Detect which cell encompasses the target text, then output its (X, Y) center coordinate. 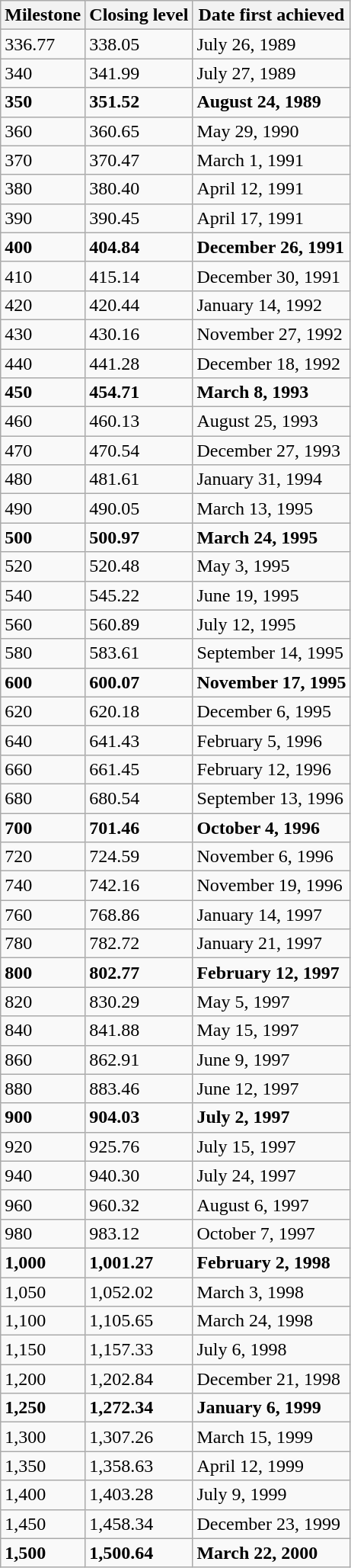
1,500 (43, 1553)
680.54 (139, 798)
545.22 (139, 595)
June 9, 1997 (271, 1060)
Date first achieved (271, 15)
October 7, 1997 (271, 1233)
November 27, 1992 (271, 334)
February 5, 1996 (271, 740)
March 15, 1999 (271, 1437)
780 (43, 944)
August 6, 1997 (271, 1204)
768.86 (139, 915)
430.16 (139, 334)
July 15, 1997 (271, 1146)
1,307.26 (139, 1437)
1,400 (43, 1495)
338.05 (139, 44)
May 15, 1997 (271, 1031)
July 27, 1989 (271, 73)
724.59 (139, 857)
454.71 (139, 393)
March 24, 1995 (271, 537)
1,450 (43, 1524)
December 30, 1991 (271, 276)
460.13 (139, 422)
430 (43, 334)
500.97 (139, 537)
November 19, 1996 (271, 886)
600.07 (139, 682)
700 (43, 827)
April 12, 1991 (271, 189)
Closing level (139, 15)
904.03 (139, 1117)
May 3, 1995 (271, 566)
1,105.65 (139, 1321)
620 (43, 711)
June 12, 1997 (271, 1089)
420 (43, 305)
960 (43, 1204)
883.46 (139, 1089)
470 (43, 451)
1,050 (43, 1292)
490.05 (139, 508)
1,272.34 (139, 1408)
1,000 (43, 1262)
January 21, 1997 (271, 944)
560 (43, 624)
December 27, 1993 (271, 451)
661.45 (139, 769)
March 8, 1993 (271, 393)
920 (43, 1146)
960.32 (139, 1204)
782.72 (139, 944)
February 12, 1997 (271, 973)
March 24, 1998 (271, 1321)
1,202.84 (139, 1379)
480 (43, 479)
370.47 (139, 160)
520.48 (139, 566)
1,358.63 (139, 1466)
January 31, 1994 (271, 479)
440 (43, 364)
April 17, 1991 (271, 218)
820 (43, 1002)
March 22, 2000 (271, 1553)
800 (43, 973)
November 6, 1996 (271, 857)
660 (43, 769)
1,300 (43, 1437)
540 (43, 595)
Milestone (43, 15)
1,350 (43, 1466)
380.40 (139, 189)
August 25, 1993 (271, 422)
720 (43, 857)
July 12, 1995 (271, 624)
580 (43, 653)
July 26, 1989 (271, 44)
December 26, 1991 (271, 247)
April 12, 1999 (271, 1466)
940.30 (139, 1175)
360.65 (139, 131)
641.43 (139, 740)
925.76 (139, 1146)
June 19, 1995 (271, 595)
742.16 (139, 886)
490 (43, 508)
983.12 (139, 1233)
September 13, 1996 (271, 798)
January 14, 1992 (271, 305)
860 (43, 1060)
740 (43, 886)
583.61 (139, 653)
880 (43, 1089)
350 (43, 102)
December 23, 1999 (271, 1524)
900 (43, 1117)
December 18, 1992 (271, 364)
340 (43, 73)
840 (43, 1031)
1,001.27 (139, 1262)
360 (43, 131)
460 (43, 422)
July 6, 1998 (271, 1350)
May 29, 1990 (271, 131)
940 (43, 1175)
370 (43, 160)
351.52 (139, 102)
450 (43, 393)
500 (43, 537)
March 1, 1991 (271, 160)
January 6, 1999 (271, 1408)
640 (43, 740)
336.77 (43, 44)
March 3, 1998 (271, 1292)
1,157.33 (139, 1350)
520 (43, 566)
May 5, 1997 (271, 1002)
July 2, 1997 (271, 1117)
December 21, 1998 (271, 1379)
1,500.64 (139, 1553)
420.44 (139, 305)
441.28 (139, 364)
January 14, 1997 (271, 915)
February 2, 1998 (271, 1262)
415.14 (139, 276)
September 14, 1995 (271, 653)
802.77 (139, 973)
620.18 (139, 711)
December 6, 1995 (271, 711)
1,052.02 (139, 1292)
1,458.34 (139, 1524)
830.29 (139, 1002)
390 (43, 218)
404.84 (139, 247)
July 24, 1997 (271, 1175)
701.46 (139, 827)
760 (43, 915)
March 13, 1995 (271, 508)
600 (43, 682)
390.45 (139, 218)
560.89 (139, 624)
380 (43, 189)
1,403.28 (139, 1495)
October 4, 1996 (271, 827)
February 12, 1996 (271, 769)
400 (43, 247)
841.88 (139, 1031)
862.91 (139, 1060)
481.61 (139, 479)
1,150 (43, 1350)
July 9, 1999 (271, 1495)
November 17, 1995 (271, 682)
410 (43, 276)
1,250 (43, 1408)
680 (43, 798)
470.54 (139, 451)
1,100 (43, 1321)
August 24, 1989 (271, 102)
980 (43, 1233)
341.99 (139, 73)
1,200 (43, 1379)
